Output the (X, Y) coordinate of the center of the cell containing the given text.  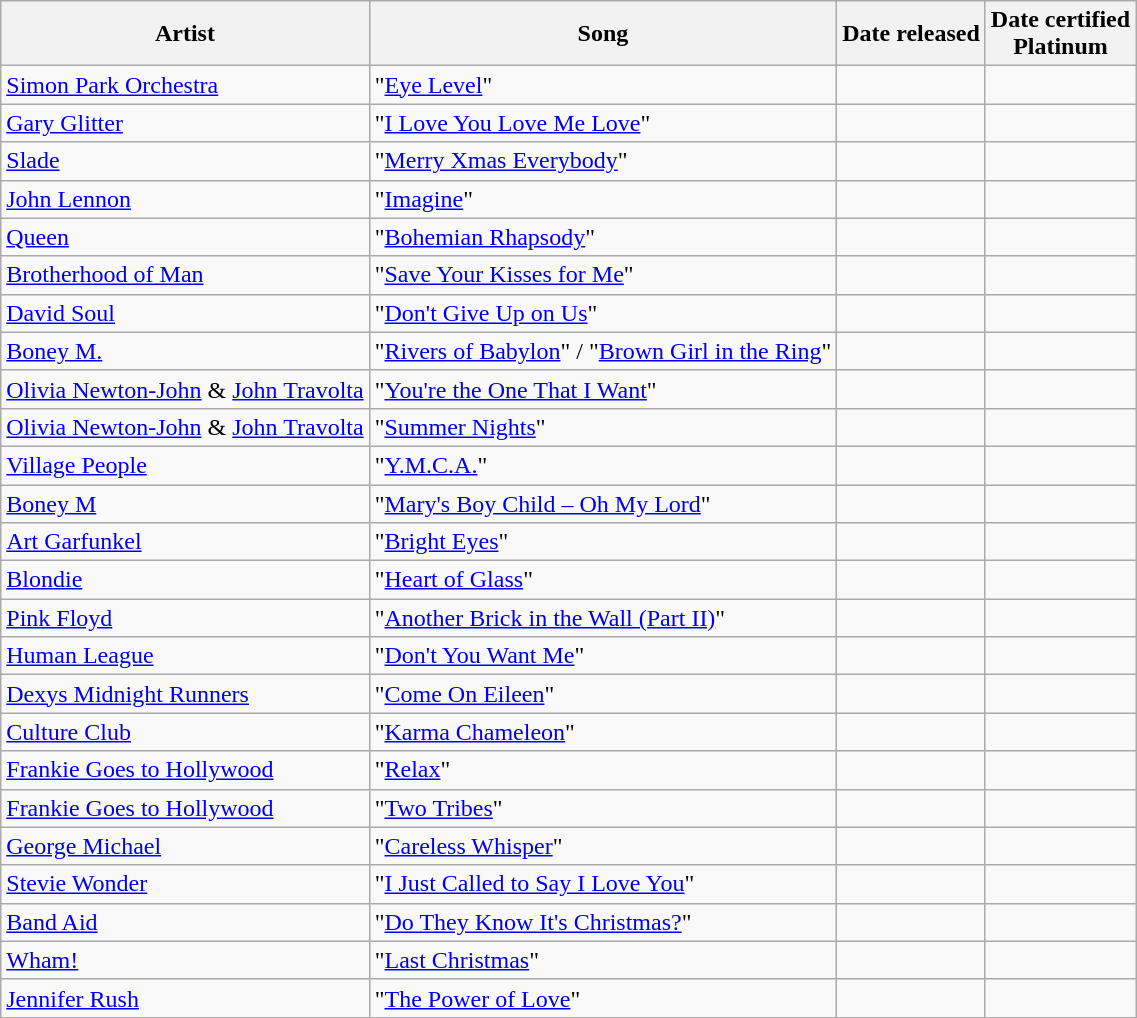
Queen (185, 237)
"I Just Called to Say I Love You" (603, 884)
"Y.M.C.A." (603, 465)
Boney M (185, 503)
"Last Christmas" (603, 960)
"Don't You Want Me" (603, 656)
Gary Glitter (185, 123)
George Michael (185, 846)
Blondie (185, 580)
John Lennon (185, 199)
"Merry Xmas Everybody" (603, 161)
"Two Tribes" (603, 808)
"Karma Chameleon" (603, 732)
Song (603, 34)
"Another Brick in the Wall (Part II)" (603, 618)
"You're the One That I Want" (603, 389)
"Do They Know It's Christmas?" (603, 922)
Culture Club (185, 732)
Date released (912, 34)
David Soul (185, 313)
Simon Park Orchestra (185, 85)
"Summer Nights" (603, 427)
"Come On Eileen" (603, 694)
Artist (185, 34)
"Don't Give Up on Us" (603, 313)
Human League (185, 656)
Brotherhood of Man (185, 275)
Stevie Wonder (185, 884)
"Careless Whisper" (603, 846)
Pink Floyd (185, 618)
Art Garfunkel (185, 542)
"Heart of Glass" (603, 580)
"Relax" (603, 770)
"Save Your Kisses for Me" (603, 275)
Slade (185, 161)
"Mary's Boy Child – Oh My Lord" (603, 503)
Dexys Midnight Runners (185, 694)
Band Aid (185, 922)
Date certifiedPlatinum (1060, 34)
"Rivers of Babylon" / "Brown Girl in the Ring" (603, 351)
Wham! (185, 960)
Boney M. (185, 351)
Village People (185, 465)
Jennifer Rush (185, 998)
"Imagine" (603, 199)
"Bohemian Rhapsody" (603, 237)
"Eye Level" (603, 85)
"I Love You Love Me Love" (603, 123)
"Bright Eyes" (603, 542)
"The Power of Love" (603, 998)
